Detect which cell encompasses the target text, then output its [X, Y] center coordinate. 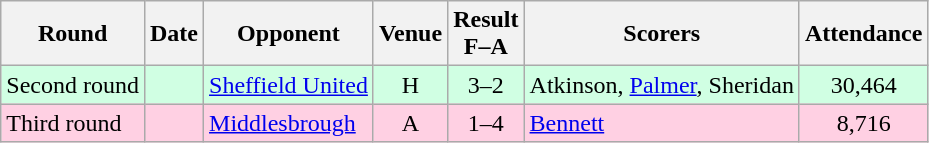
Attendance [863, 34]
Second round [73, 85]
30,464 [863, 85]
Atkinson, Palmer, Sheridan [662, 85]
8,716 [863, 123]
Middlesbrough [289, 123]
Venue [410, 34]
Round [73, 34]
Sheffield United [289, 85]
ResultF–A [486, 34]
3–2 [486, 85]
1–4 [486, 123]
A [410, 123]
Date [174, 34]
Scorers [662, 34]
Bennett [662, 123]
Third round [73, 123]
Opponent [289, 34]
H [410, 85]
